Identify which cell holds the provided text, then report its [X, Y] central coordinate. 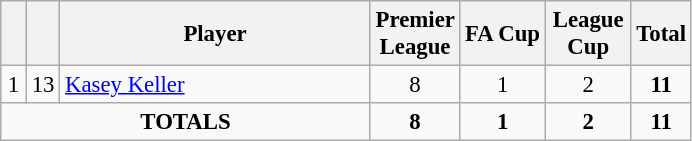
Premier League [414, 34]
13 [42, 85]
League Cup [588, 34]
TOTALS [186, 122]
FA Cup [503, 34]
Kasey Keller [216, 85]
Total [661, 34]
Player [216, 34]
